From the cell containing the given text, extract its center point as [X, Y] coordinate. 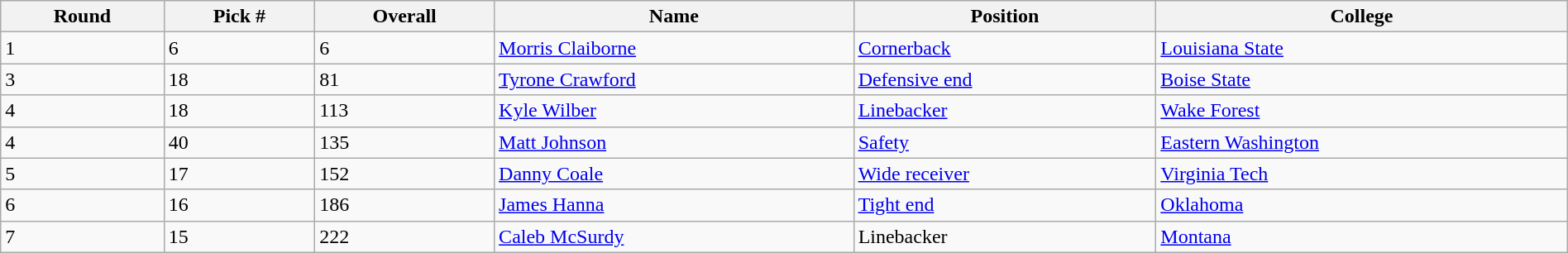
Name [675, 17]
Wide receiver [1005, 174]
1 [83, 48]
College [1361, 17]
113 [405, 111]
Boise State [1361, 79]
Round [83, 17]
Pick # [240, 17]
186 [405, 205]
Cornerback [1005, 48]
Morris Claiborne [675, 48]
7 [83, 236]
Matt Johnson [675, 142]
152 [405, 174]
Kyle Wilber [675, 111]
Eastern Washington [1361, 142]
Montana [1361, 236]
Safety [1005, 142]
Virginia Tech [1361, 174]
135 [405, 142]
Louisiana State [1361, 48]
Overall [405, 17]
Danny Coale [675, 174]
17 [240, 174]
16 [240, 205]
James Hanna [675, 205]
Position [1005, 17]
Tight end [1005, 205]
Oklahoma [1361, 205]
5 [83, 174]
Tyrone Crawford [675, 79]
40 [240, 142]
Wake Forest [1361, 111]
3 [83, 79]
Defensive end [1005, 79]
15 [240, 236]
81 [405, 79]
Caleb McSurdy [675, 236]
222 [405, 236]
